Pinpoint the cell where the given text exists, returning its [X, Y] midpoint coordinate. 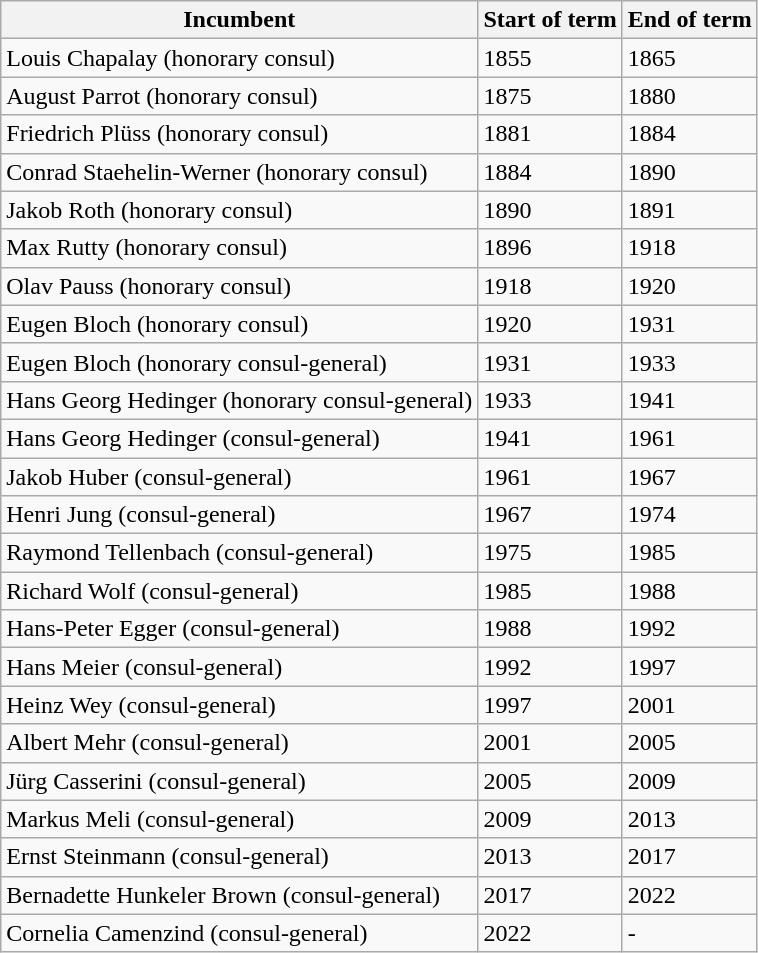
Jürg Casserini (consul-general) [240, 781]
Jakob Huber (consul-general) [240, 477]
Friedrich Plüss (honorary consul) [240, 134]
1974 [690, 515]
Richard Wolf (consul-general) [240, 591]
Incumbent [240, 20]
1891 [690, 210]
1875 [550, 96]
Henri Jung (consul-general) [240, 515]
Markus Meli (consul-general) [240, 819]
August Parrot (honorary consul) [240, 96]
Cornelia Camenzind (consul-general) [240, 933]
1896 [550, 248]
Hans-Peter Egger (consul-general) [240, 629]
Jakob Roth (honorary consul) [240, 210]
Max Rutty (honorary consul) [240, 248]
Hans Meier (consul-general) [240, 667]
Ernst Steinmann (consul-general) [240, 857]
1881 [550, 134]
Eugen Bloch (honorary consul-general) [240, 362]
Start of term [550, 20]
Hans Georg Hedinger (consul-general) [240, 438]
1855 [550, 58]
Eugen Bloch (honorary consul) [240, 324]
- [690, 933]
Heinz Wey (consul-general) [240, 705]
Olav Pauss (honorary consul) [240, 286]
Louis Chapalay (honorary consul) [240, 58]
1865 [690, 58]
Albert Mehr (consul-general) [240, 743]
Conrad Staehelin-Werner (honorary consul) [240, 172]
1880 [690, 96]
Bernadette Hunkeler Brown (consul-general) [240, 895]
Hans Georg Hedinger (honorary consul-general) [240, 400]
Raymond Tellenbach (consul-general) [240, 553]
1975 [550, 553]
End of term [690, 20]
